Pinpoint the cell where the given text exists, returning its (X, Y) midpoint coordinate. 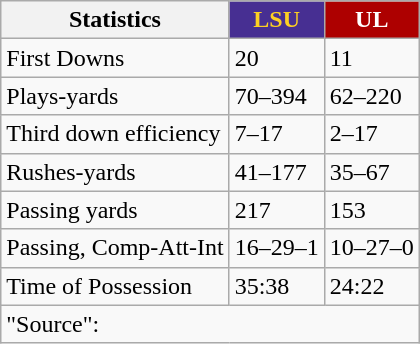
24:22 (372, 286)
16–29–1 (276, 248)
First Downs (115, 58)
2–17 (372, 134)
35–67 (372, 172)
Rushes-yards (115, 172)
10–27–0 (372, 248)
Passing, Comp-Att-Int (115, 248)
35:38 (276, 286)
Passing yards (115, 210)
7–17 (276, 134)
41–177 (276, 172)
LSU (276, 20)
"Source": (210, 324)
Statistics (115, 20)
UL (372, 20)
62–220 (372, 96)
153 (372, 210)
20 (276, 58)
Third down efficiency (115, 134)
217 (276, 210)
Plays-yards (115, 96)
Time of Possession (115, 286)
70–394 (276, 96)
11 (372, 58)
